For the text-containing cell, return its midpoint in [X, Y] coordinate format. 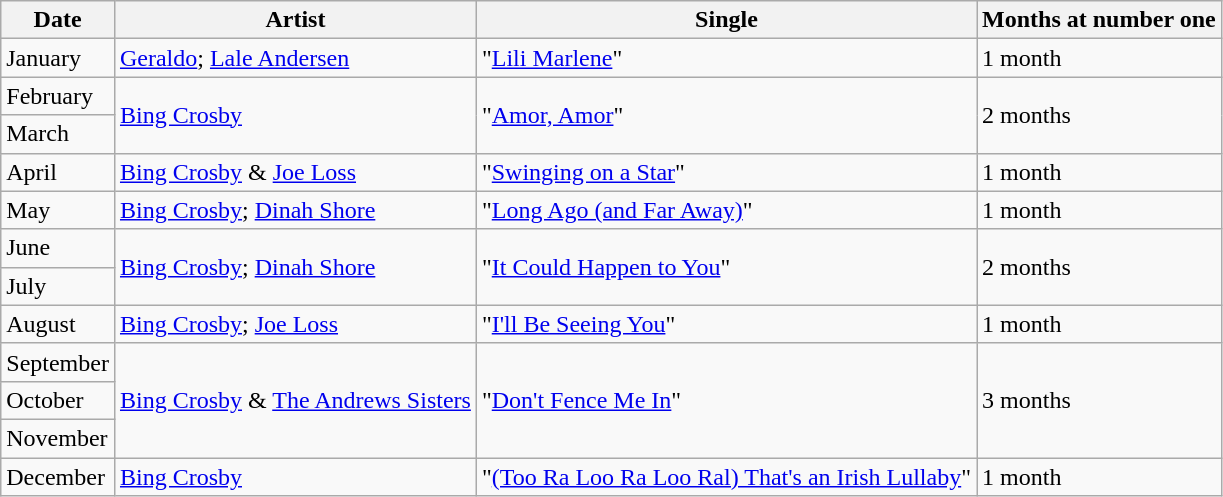
"Amor, Amor" [726, 115]
Single [726, 20]
"I'll Be Seeing You" [726, 324]
"It Could Happen to You" [726, 267]
October [58, 400]
Artist [295, 20]
3 months [1100, 400]
December [58, 477]
January [58, 58]
May [58, 210]
Bing Crosby & The Andrews Sisters [295, 400]
February [58, 96]
August [58, 324]
September [58, 362]
Bing Crosby; Joe Loss [295, 324]
November [58, 438]
Bing Crosby & Joe Loss [295, 172]
Months at number one [1100, 20]
"Swinging on a Star" [726, 172]
June [58, 248]
April [58, 172]
Date [58, 20]
July [58, 286]
"Don't Fence Me In" [726, 400]
March [58, 134]
"Lili Marlene" [726, 58]
"(Too Ra Loo Ra Loo Ral) That's an Irish Lullaby" [726, 477]
"Long Ago (and Far Away)" [726, 210]
Geraldo; Lale Andersen [295, 58]
